Return (X, Y) of the center of cell containing provided text 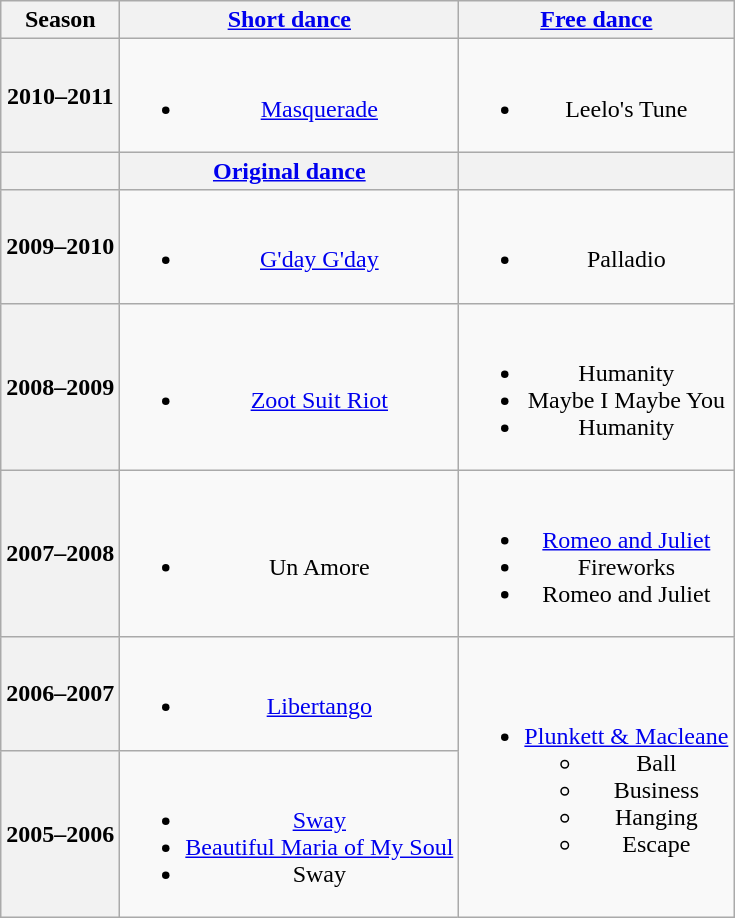
Romeo and Juliet Fireworks Romeo and Juliet (596, 554)
Sway Beautiful Maria of My Soul Sway (290, 834)
2009–2010 (60, 246)
Un Amore (290, 554)
2008–2009 (60, 386)
Original dance (290, 171)
Palladio (596, 246)
Zoot Suit Riot (290, 386)
Humanity Maybe I Maybe You Humanity (596, 386)
Leelo's Tune (596, 96)
Free dance (596, 20)
2007–2008 (60, 554)
G'day G'day (290, 246)
Masquerade (290, 96)
2005–2006 (60, 834)
2010–2011 (60, 96)
Season (60, 20)
2006–2007 (60, 694)
Short dance (290, 20)
Plunkett & Macleane BallBusinessHangingEscape (596, 777)
Libertango (290, 694)
